Identify which cell holds the provided text, then report its (X, Y) central coordinate. 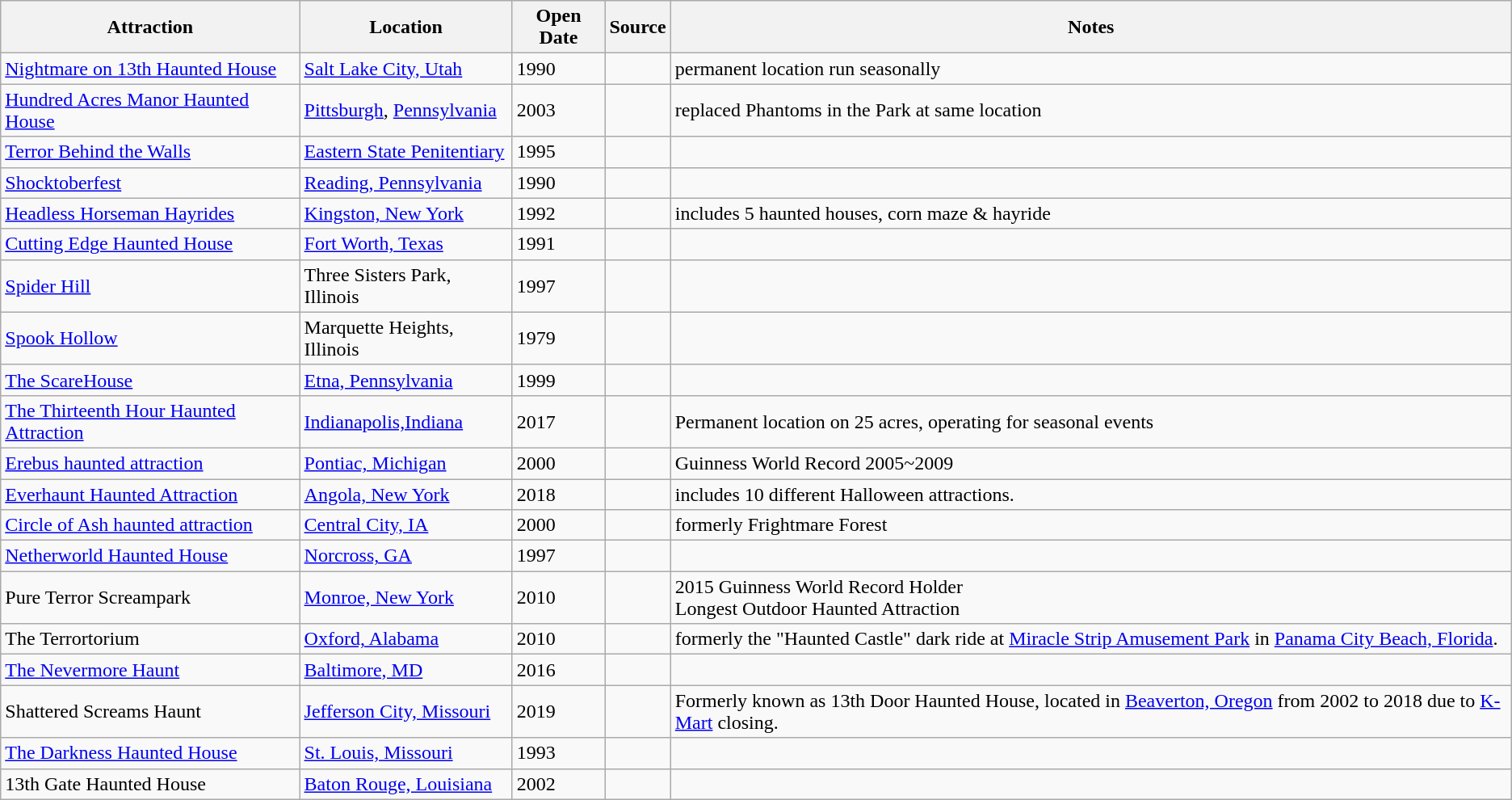
Netherworld Haunted House (150, 556)
formerly Frightmare Forest (1090, 525)
The ScareHouse (150, 380)
2016 (559, 670)
Eastern State Penitentiary (405, 152)
2019 (559, 711)
Guinness World Record 2005~2009 (1090, 463)
Circle of Ash haunted attraction (150, 525)
Permanent location on 25 acres, operating for seasonal events (1090, 422)
Angola, New York (405, 494)
2002 (559, 784)
permanent location run seasonally (1090, 69)
Kingston, New York (405, 213)
Shattered Screams Haunt (150, 711)
Baton Rouge, Louisiana (405, 784)
Baltimore, MD (405, 670)
Pontiac, Michigan (405, 463)
includes 5 haunted houses, corn maze & hayride (1090, 213)
replaced Phantoms in the Park at same location (1090, 110)
2003 (559, 110)
Pure Terror Screampark (150, 598)
Pittsburgh, Pennsylvania (405, 110)
Etna, Pennsylvania (405, 380)
Erebus haunted attraction (150, 463)
Open Date (559, 27)
Oxford, Alabama (405, 639)
formerly the "Haunted Castle" dark ride at Miracle Strip Amusement Park in Panama City Beach, Florida. (1090, 639)
Attraction (150, 27)
Three Sisters Park, Illinois (405, 286)
The Darkness Haunted House (150, 753)
1991 (559, 244)
Marquette Heights, Illinois (405, 338)
Central City, IA (405, 525)
Norcross, GA (405, 556)
Shocktoberfest (150, 183)
2017 (559, 422)
Source (638, 27)
Location (405, 27)
Jefferson City, Missouri (405, 711)
Cutting Edge Haunted House (150, 244)
Fort Worth, Texas (405, 244)
Spider Hill (150, 286)
Headless Horseman Hayrides (150, 213)
1999 (559, 380)
13th Gate Haunted House (150, 784)
Terror Behind the Walls (150, 152)
Indianapolis,Indiana (405, 422)
Notes (1090, 27)
Formerly known as 13th Door Haunted House, located in Beaverton, Oregon from 2002 to 2018 due to K-Mart closing. (1090, 711)
1993 (559, 753)
Salt Lake City, Utah (405, 69)
1995 (559, 152)
The Nevermore Haunt (150, 670)
1992 (559, 213)
Reading, Pennsylvania (405, 183)
2018 (559, 494)
Everhaunt Haunted Attraction (150, 494)
Hundred Acres Manor Haunted House (150, 110)
includes 10 different Halloween attractions. (1090, 494)
Nightmare on 13th Haunted House (150, 69)
1979 (559, 338)
2015 Guinness World Record HolderLongest Outdoor Haunted Attraction (1090, 598)
Monroe, New York (405, 598)
Spook Hollow (150, 338)
St. Louis, Missouri (405, 753)
The Terrortorium (150, 639)
The Thirteenth Hour Haunted Attraction (150, 422)
